Pinpoint the cell where the given text exists, returning its [X, Y] midpoint coordinate. 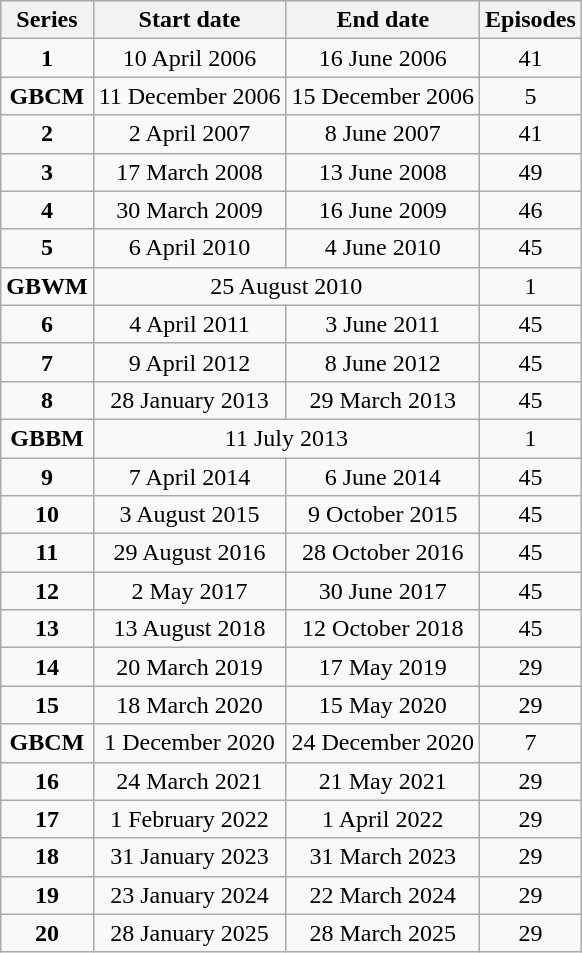
2 [47, 134]
17 March 2008 [190, 172]
18 [47, 857]
4 [47, 210]
4 June 2010 [383, 248]
1 April 2022 [383, 819]
28 October 2016 [383, 553]
9 [47, 477]
15 December 2006 [383, 96]
19 [47, 895]
30 June 2017 [383, 591]
11 [47, 553]
15 May 2020 [383, 705]
7 April 2014 [190, 477]
GBWM [47, 286]
13 June 2008 [383, 172]
Series [47, 20]
14 [47, 667]
20 [47, 933]
28 January 2025 [190, 933]
13 August 2018 [190, 629]
49 [531, 172]
31 January 2023 [190, 857]
16 June 2006 [383, 58]
31 March 2023 [383, 857]
18 March 2020 [190, 705]
28 January 2013 [190, 400]
6 June 2014 [383, 477]
12 October 2018 [383, 629]
13 [47, 629]
GBBM [47, 438]
Episodes [531, 20]
24 December 2020 [383, 743]
11 July 2013 [286, 438]
6 [47, 324]
22 March 2024 [383, 895]
25 August 2010 [286, 286]
10 [47, 515]
8 June 2012 [383, 362]
17 [47, 819]
16 [47, 781]
9 April 2012 [190, 362]
4 April 2011 [190, 324]
17 May 2019 [383, 667]
29 March 2013 [383, 400]
24 March 2021 [190, 781]
12 [47, 591]
6 April 2010 [190, 248]
21 May 2021 [383, 781]
16 June 2009 [383, 210]
3 June 2011 [383, 324]
3 August 2015 [190, 515]
10 April 2006 [190, 58]
8 June 2007 [383, 134]
9 October 2015 [383, 515]
2 May 2017 [190, 591]
11 December 2006 [190, 96]
29 August 2016 [190, 553]
2 April 2007 [190, 134]
28 March 2025 [383, 933]
Start date [190, 20]
1 December 2020 [190, 743]
3 [47, 172]
23 January 2024 [190, 895]
20 March 2019 [190, 667]
8 [47, 400]
15 [47, 705]
30 March 2009 [190, 210]
1 February 2022 [190, 819]
46 [531, 210]
End date [383, 20]
